Detect which cell encompasses the target text, then output its [X, Y] center coordinate. 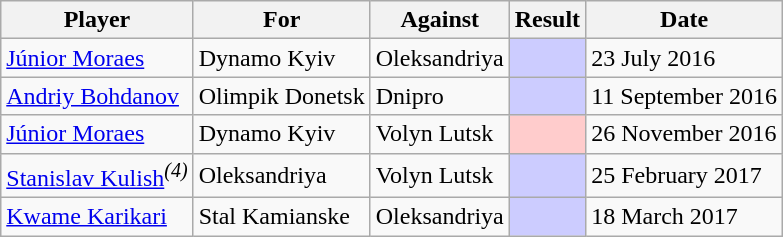
Stanislav Kulish(4) [97, 176]
Kwame Karikari [97, 217]
Result [547, 20]
Player [97, 20]
11 September 2016 [684, 96]
23 July 2016 [684, 58]
26 November 2016 [684, 134]
Dnipro [440, 96]
18 March 2017 [684, 217]
Date [684, 20]
Olimpik Donetsk [282, 96]
For [282, 20]
25 February 2017 [684, 176]
Andriy Bohdanov [97, 96]
Against [440, 20]
Stal Kamianske [282, 217]
